Capture the cell that displays the provided text and extract its (x, y) central coordinate. 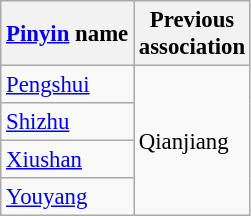
Xiushan (68, 160)
Youyang (68, 197)
Pinyin name (68, 34)
Qianjiang (192, 141)
Shizhu (68, 122)
Previousassociation (192, 34)
Pengshui (68, 85)
